Determine the (x, y) coordinate at the center of the cell enclosing the given text.  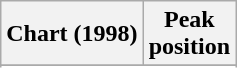
Chart (1998) (72, 34)
Peakposition (189, 34)
